Provide the [x, y] coordinate of the cell's center where the given text is located.  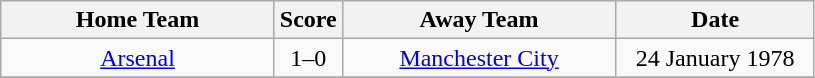
Away Team [479, 20]
Arsenal [138, 58]
Date [716, 20]
24 January 1978 [716, 58]
Home Team [138, 20]
1–0 [308, 58]
Score [308, 20]
Manchester City [479, 58]
